Scan for the cell matching the given text and deliver its [x, y] coordinate at center. 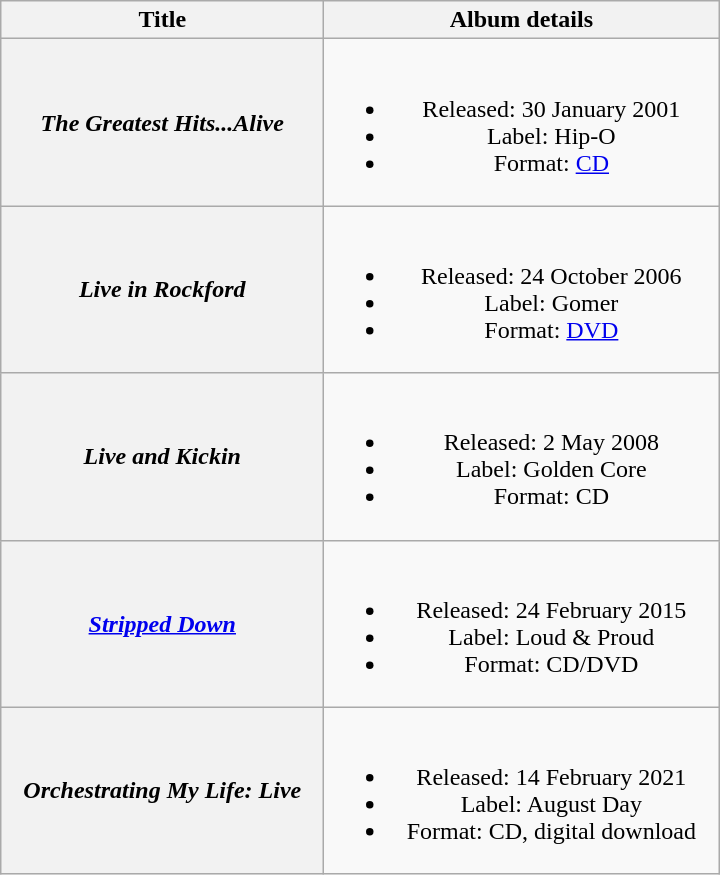
Album details [522, 20]
Title [162, 20]
Released: 2 May 2008Label: Golden CoreFormat: CD [522, 456]
Released: 30 January 2001Label: Hip-OFormat: CD [522, 122]
Released: 24 October 2006Label: GomerFormat: DVD [522, 290]
Stripped Down [162, 624]
The Greatest Hits...Alive [162, 122]
Live and Kickin [162, 456]
Live in Rockford [162, 290]
Released: 24 February 2015Label: Loud & ProudFormat: CD/DVD [522, 624]
Released: 14 February 2021Label: August DayFormat: CD, digital download [522, 790]
Orchestrating My Life: Live [162, 790]
